Return (x, y) of the center of cell containing provided text 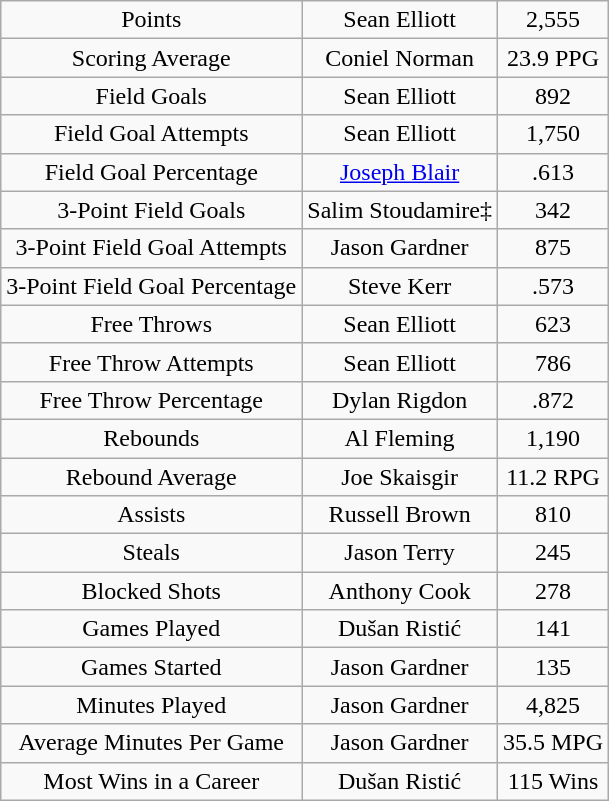
3-Point Field Goal Percentage (152, 286)
115 Wins (552, 781)
11.2 RPG (552, 477)
786 (552, 362)
Games Started (152, 667)
623 (552, 324)
Anthony Cook (400, 591)
Steve Kerr (400, 286)
Most Wins in a Career (152, 781)
35.5 MPG (552, 743)
3-Point Field Goals (152, 210)
Joe Skaisgir (400, 477)
Coniel Norman (400, 58)
23.9 PPG (552, 58)
342 (552, 210)
135 (552, 667)
Joseph Blair (400, 172)
.872 (552, 400)
Free Throw Percentage (152, 400)
.573 (552, 286)
Games Played (152, 629)
Blocked Shots (152, 591)
245 (552, 553)
Dylan Rigdon (400, 400)
Minutes Played (152, 705)
Russell Brown (400, 515)
892 (552, 96)
3-Point Field Goal Attempts (152, 248)
Steals (152, 553)
Free Throws (152, 324)
4,825 (552, 705)
Scoring Average (152, 58)
141 (552, 629)
875 (552, 248)
Field Goal Percentage (152, 172)
Assists (152, 515)
Al Fleming (400, 438)
Salim Stoudamire‡ (400, 210)
Rebounds (152, 438)
1,750 (552, 134)
278 (552, 591)
Average Minutes Per Game (152, 743)
.613 (552, 172)
Free Throw Attempts (152, 362)
Points (152, 20)
Jason Terry (400, 553)
1,190 (552, 438)
2,555 (552, 20)
Field Goals (152, 96)
810 (552, 515)
Field Goal Attempts (152, 134)
Rebound Average (152, 477)
